Return (x, y) of the center of cell containing provided text 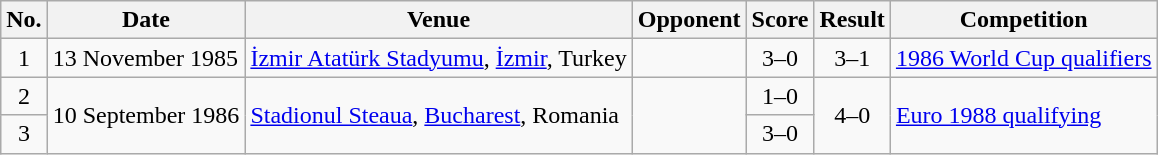
Opponent (689, 20)
Date (146, 20)
1–0 (780, 96)
Euro 1988 qualifying (1024, 115)
2 (24, 96)
Competition (1024, 20)
3–1 (852, 58)
İzmir Atatürk Stadyumu, İzmir, Turkey (438, 58)
10 September 1986 (146, 115)
Stadionul Steaua, Bucharest, Romania (438, 115)
No. (24, 20)
Score (780, 20)
1 (24, 58)
Result (852, 20)
4–0 (852, 115)
3 (24, 134)
1986 World Cup qualifiers (1024, 58)
Venue (438, 20)
13 November 1985 (146, 58)
